For the text-containing cell, return its midpoint in (X, Y) coordinate format. 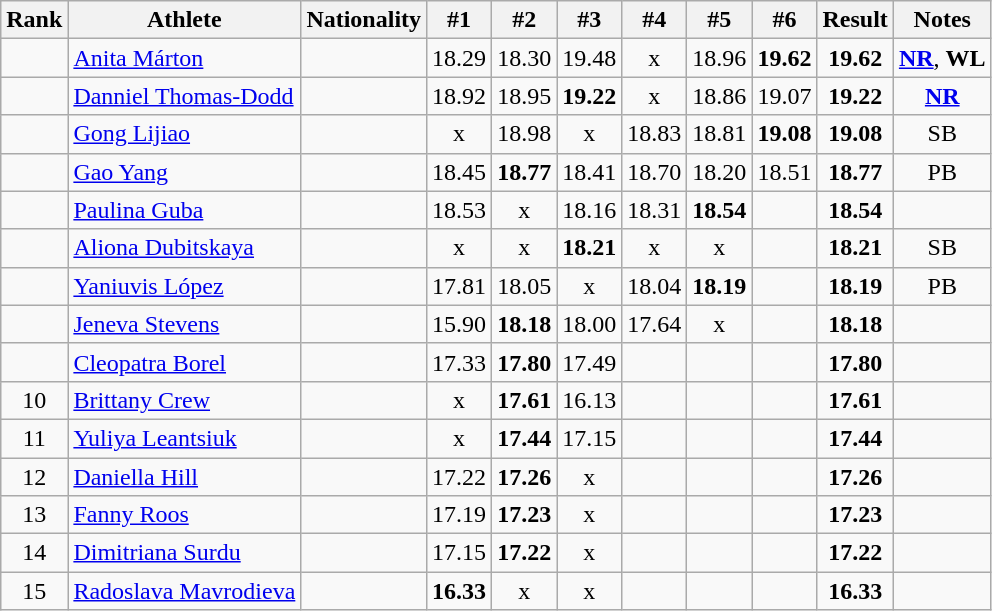
18.81 (720, 134)
18.95 (524, 96)
17.19 (460, 515)
18.41 (590, 172)
Daniella Hill (184, 477)
Brittany Crew (184, 400)
18.53 (460, 210)
17.81 (460, 286)
NR, WL (942, 58)
Gong Lijiao (184, 134)
10 (34, 400)
18.96 (720, 58)
Gao Yang (184, 172)
15.90 (460, 324)
Radoslava Mavrodieva (184, 591)
Paulina Guba (184, 210)
#2 (524, 20)
Dimitriana Surdu (184, 553)
Danniel Thomas-Dodd (184, 96)
NR (942, 96)
18.30 (524, 58)
18.29 (460, 58)
18.70 (654, 172)
18.45 (460, 172)
#6 (784, 20)
#1 (460, 20)
Jeneva Stevens (184, 324)
18.16 (590, 210)
Yuliya Leantsiuk (184, 438)
18.51 (784, 172)
14 (34, 553)
Yaniuvis López (184, 286)
Fanny Roos (184, 515)
18.83 (654, 134)
17.49 (590, 362)
16.13 (590, 400)
Athlete (184, 20)
18.05 (524, 286)
Rank (34, 20)
Result (855, 20)
19.07 (784, 96)
11 (34, 438)
17.33 (460, 362)
Notes (942, 20)
#5 (720, 20)
18.00 (590, 324)
Aliona Dubitskaya (184, 248)
18.92 (460, 96)
18.31 (654, 210)
Anita Márton (184, 58)
15 (34, 591)
18.98 (524, 134)
Nationality (364, 20)
19.48 (590, 58)
Cleopatra Borel (184, 362)
#3 (590, 20)
12 (34, 477)
18.04 (654, 286)
#4 (654, 20)
18.20 (720, 172)
17.64 (654, 324)
18.86 (720, 96)
13 (34, 515)
